Determine the [x, y] coordinate at the center of the cell enclosing the given text.  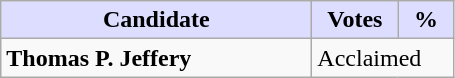
Candidate [156, 20]
Acclaimed [383, 58]
Votes [355, 20]
Thomas P. Jeffery [156, 58]
% [426, 20]
